Determine the [X, Y] coordinate at the center of the cell enclosing the given text.  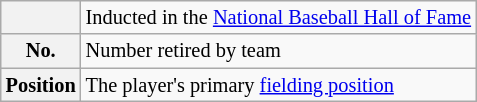
The player's primary fielding position [278, 85]
Position [41, 85]
Inducted in the National Baseball Hall of Fame [278, 17]
No. [41, 51]
Number retired by team [278, 51]
